Provide the (X, Y) coordinate of the cell's center where the given text is located.  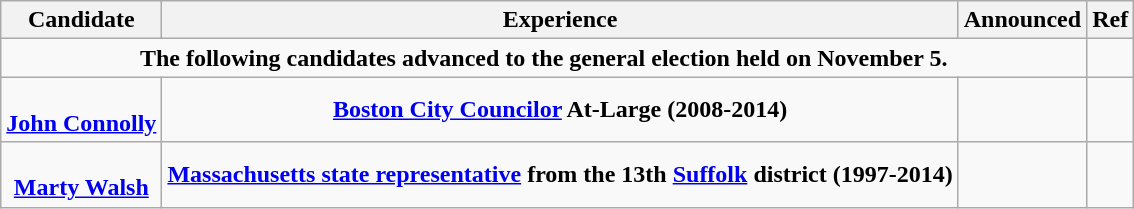
John Connolly (82, 110)
Ref (1110, 20)
Marty Walsh (82, 174)
Announced (1022, 20)
Boston City Councilor At-Large (2008-2014) (560, 110)
Massachusetts state representative from the 13th Suffolk district (1997-2014) (560, 174)
Experience (560, 20)
The following candidates advanced to the general election held on November 5. (544, 58)
Candidate (82, 20)
